Output the (X, Y) coordinate of the center of the cell containing the given text.  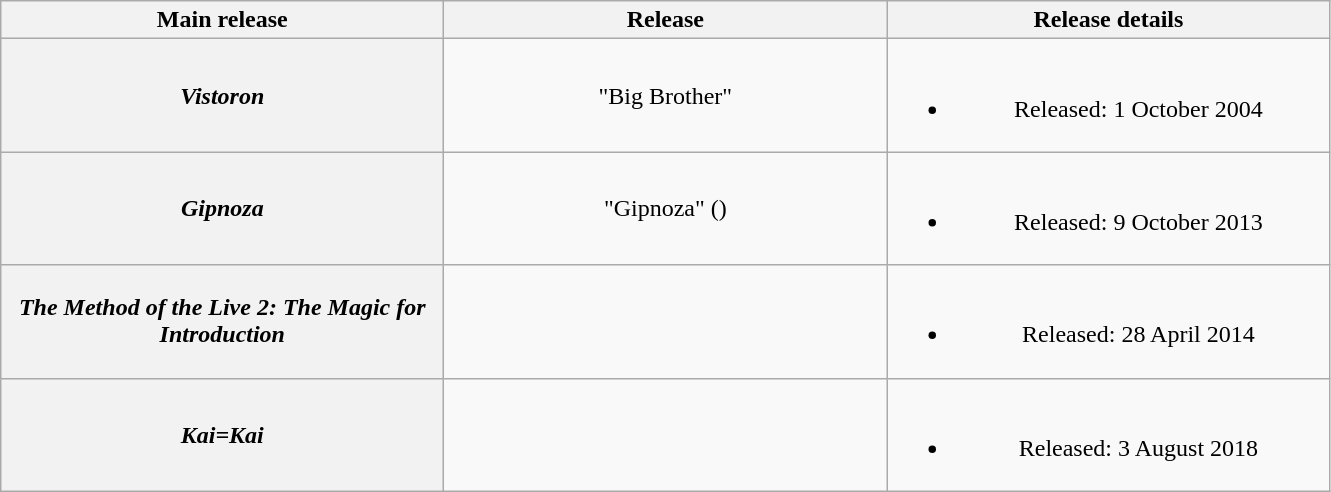
The Method of the Live 2: The Magic for Introduction (222, 322)
Kai=Kai (222, 434)
Released: 9 October 2013 (1108, 208)
Release (666, 20)
Released: 3 August 2018 (1108, 434)
Release details (1108, 20)
Released: 28 April 2014 (1108, 322)
Main release (222, 20)
"Big Brother" (666, 96)
"Gipnoza" () (666, 208)
Gipnoza (222, 208)
Vistoron (222, 96)
Released: 1 October 2004 (1108, 96)
